Output the (x, y) coordinate of the center of the cell containing the given text.  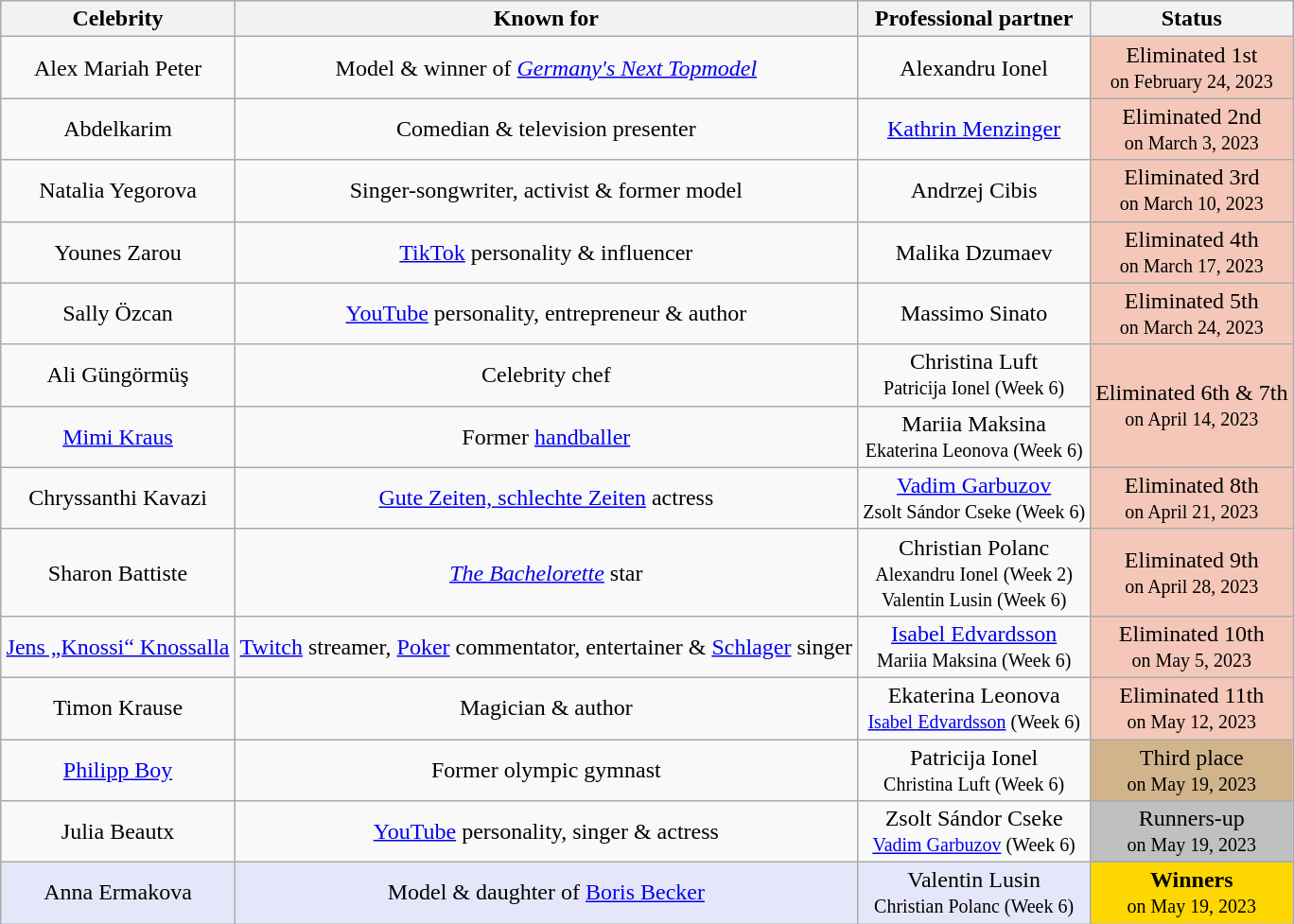
Third placeon May 19, 2023 (1192, 770)
YouTube personality, singer & actress (547, 832)
Christian PolancAlexandru Ionel (Week 2)Valentin Lusin (Week 6) (974, 572)
Comedian & television presenter (547, 129)
Natalia Yegorova (117, 191)
Winnerson May 19, 2023 (1192, 893)
Eliminated 1ston February 24, 2023 (1192, 68)
TikTok personality & influencer (547, 252)
Chryssanthi Kavazi (117, 497)
Former handballer (547, 437)
Patricija IonelChristina Luft (Week 6) (974, 770)
Anna Ermakova (117, 893)
Zsolt Sándor CsekeVadim Garbuzov (Week 6) (974, 832)
Mariia MaksinaEkaterina Leonova (Week 6) (974, 437)
Massimo Sinato (974, 314)
Eliminated 9thon April 28, 2023 (1192, 572)
Eliminated 5thon March 24, 2023 (1192, 314)
Runners-upon May 19, 2023 (1192, 832)
Eliminated 2ndon March 3, 2023 (1192, 129)
The Bachelorette star (547, 572)
Alexandru Ionel (974, 68)
Former olympic gymnast (547, 770)
Christina LuftPatricija Ionel (Week 6) (974, 375)
Professional partner (974, 19)
Known for (547, 19)
YouTube personality, entrepreneur & author (547, 314)
Timon Krause (117, 707)
Philipp Boy (117, 770)
Celebrity (117, 19)
Valentin LusinChristian Polanc (Week 6) (974, 893)
Eliminated 11thon May 12, 2023 (1192, 707)
Eliminated 4thon March 17, 2023 (1192, 252)
Andrzej Cibis (974, 191)
Eliminated 6th & 7thon April 14, 2023 (1192, 406)
Model & daughter of Boris Becker (547, 893)
Abdelkarim (117, 129)
Magician & author (547, 707)
Eliminated 3rdon March 10, 2023 (1192, 191)
Malika Dzumaev (974, 252)
Sharon Battiste (117, 572)
Ali Güngörmüş (117, 375)
Status (1192, 19)
Ekaterina LeonovaIsabel Edvardsson (Week 6) (974, 707)
Eliminated 8thon April 21, 2023 (1192, 497)
Eliminated 10thon May 5, 2023 (1192, 647)
Kathrin Menzinger (974, 129)
Model & winner of Germany's Next Topmodel (547, 68)
Twitch streamer, Poker commentator, entertainer & Schlager singer (547, 647)
Isabel EdvardssonMariia Maksina (Week 6) (974, 647)
Gute Zeiten, schlechte Zeiten actress (547, 497)
Younes Zarou (117, 252)
Alex Mariah Peter (117, 68)
Celebrity chef (547, 375)
Julia Beautx (117, 832)
Vadim GarbuzovZsolt Sándor Cseke (Week 6) (974, 497)
Jens „Knossi“ Knossalla (117, 647)
Sally Özcan (117, 314)
Mimi Kraus (117, 437)
Singer-songwriter, activist & former model (547, 191)
